Pinpoint the cell where the given text exists, returning its (X, Y) midpoint coordinate. 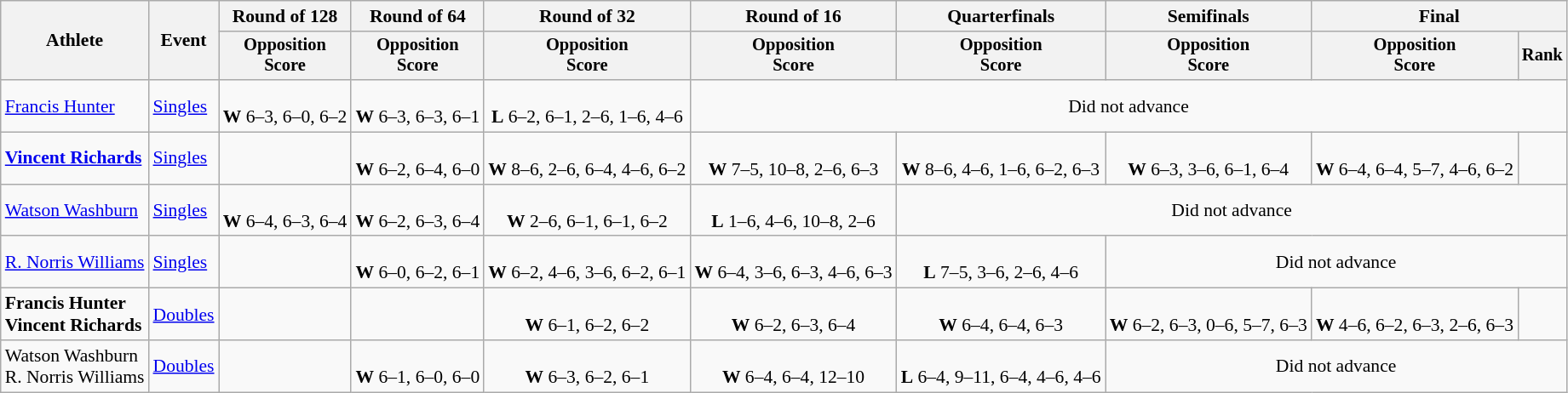
Event (184, 41)
W 6–3, 3–6, 6–1, 6–4 (1209, 158)
W 6–4, 6–4, 6–3 (1002, 315)
W 4–6, 6–2, 6–3, 2–6, 6–3 (1415, 315)
W 6–3, 6–2, 6–1 (587, 366)
W 6–4, 6–4, 5–7, 4–6, 6–2 (1415, 158)
Round of 128 (285, 16)
R. Norris Williams (75, 262)
Athlete (75, 41)
Vincent Richards (75, 158)
Round of 64 (417, 16)
Semifinals (1209, 16)
Rank (1542, 56)
Francis Hunter (75, 105)
L 1–6, 4–6, 10–8, 2–6 (793, 211)
L 6–4, 9–11, 6–4, 4–6, 4–6 (1002, 366)
Watson Washburn R. Norris Williams (75, 366)
W 7–5, 10–8, 2–6, 6–3 (793, 158)
W 6–3, 6–3, 6–1 (417, 105)
W 6–1, 6–0, 6–0 (417, 366)
W 6–2, 6–3, 0–6, 5–7, 6–3 (1209, 315)
W 6–0, 6–2, 6–1 (417, 262)
W 6–2, 4–6, 3–6, 6–2, 6–1 (587, 262)
Quarterfinals (1002, 16)
W 2–6, 6–1, 6–1, 6–2 (587, 211)
Watson Washburn (75, 211)
Final (1439, 16)
W 6–3, 6–0, 6–2 (285, 105)
L 7–5, 3–6, 2–6, 4–6 (1002, 262)
Francis Hunter Vincent Richards (75, 315)
W 6–4, 6–4, 12–10 (793, 366)
W 6–4, 3–6, 6–3, 4–6, 6–3 (793, 262)
Round of 16 (793, 16)
W 6–1, 6–2, 6–2 (587, 315)
Round of 32 (587, 16)
W 6–2, 6–4, 6–0 (417, 158)
L 6–2, 6–1, 2–6, 1–6, 4–6 (587, 105)
W 8–6, 2–6, 6–4, 4–6, 6–2 (587, 158)
W 6–4, 6–3, 6–4 (285, 211)
W 8–6, 4–6, 1–6, 6–2, 6–3 (1002, 158)
